Detect which cell encompasses the target text, then output its (x, y) center coordinate. 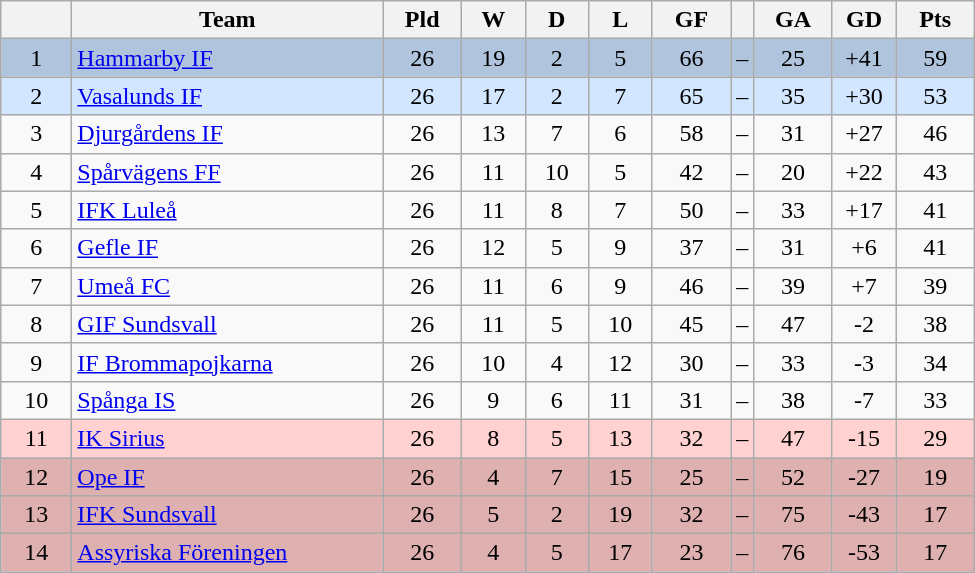
-7 (864, 400)
D (557, 20)
+41 (864, 58)
Umeå FC (228, 286)
30 (692, 362)
37 (692, 248)
65 (692, 96)
-27 (864, 477)
14 (36, 553)
IFK Luleå (228, 210)
66 (692, 58)
GD (864, 20)
76 (794, 553)
52 (794, 477)
+6 (864, 248)
Pts (936, 20)
58 (692, 134)
59 (936, 58)
-2 (864, 324)
Pld (422, 20)
15 (621, 477)
GF (692, 20)
Spånga IS (228, 400)
L (621, 20)
+27 (864, 134)
+17 (864, 210)
IF Brommapojkarna (228, 362)
+7 (864, 286)
-15 (864, 438)
20 (794, 172)
IFK Sundsvall (228, 515)
Assyriska Föreningen (228, 553)
Vasalunds IF (228, 96)
75 (794, 515)
Team (228, 20)
IK Sirius (228, 438)
Hammarby IF (228, 58)
3 (36, 134)
34 (936, 362)
29 (936, 438)
GIF Sundsvall (228, 324)
1 (36, 58)
35 (794, 96)
W (493, 20)
50 (692, 210)
GA (794, 20)
23 (692, 553)
Djurgårdens IF (228, 134)
43 (936, 172)
42 (692, 172)
Ope IF (228, 477)
-3 (864, 362)
-43 (864, 515)
Spårvägens FF (228, 172)
45 (692, 324)
53 (936, 96)
+30 (864, 96)
+22 (864, 172)
-53 (864, 553)
Gefle IF (228, 248)
